Locate the cell with the specified text and output its [X, Y] center coordinate. 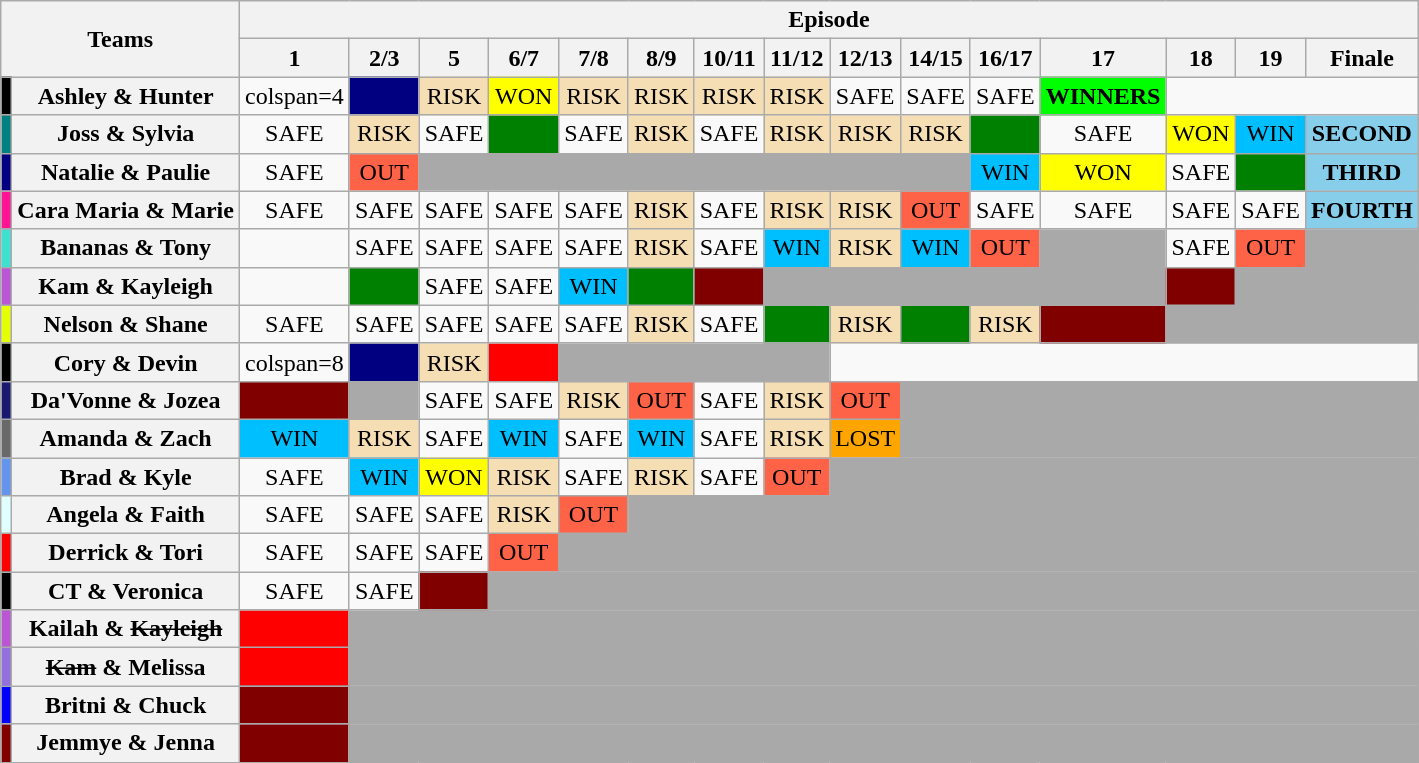
Kam & Kayleigh [126, 286]
Kam & Melissa [126, 667]
THIRD [1362, 172]
SECOND [1362, 134]
14/15 [936, 58]
12/13 [866, 58]
16/17 [1005, 58]
Natalie & Paulie [126, 172]
Britni & Chuck [126, 705]
Brad & Kyle [126, 477]
6/7 [524, 58]
10/11 [729, 58]
Jemmye & Jenna [126, 743]
Da'Vonne & Jozea [126, 400]
Amanda & Zach [126, 438]
17 [1103, 58]
colspan=4 [294, 96]
LOST [866, 438]
2/3 [384, 58]
Bananas & Tony [126, 248]
Angela & Faith [126, 515]
Joss & Sylvia [126, 134]
Ashley & Hunter [126, 96]
7/8 [594, 58]
1 [294, 58]
5 [454, 58]
WINNERS [1103, 96]
FOURTH [1362, 210]
Teams [120, 39]
19 [1271, 58]
Cara Maria & Marie [126, 210]
Kailah & Kayleigh [126, 629]
Cory & Devin [126, 362]
Derrick & Tori [126, 553]
Nelson & Shane [126, 324]
Episode [828, 20]
CT & Veronica [126, 591]
colspan=8 [294, 362]
18 [1201, 58]
Finale [1362, 58]
11/12 [797, 58]
8/9 [661, 58]
